Pinpoint the cell where the given text exists, returning its [x, y] midpoint coordinate. 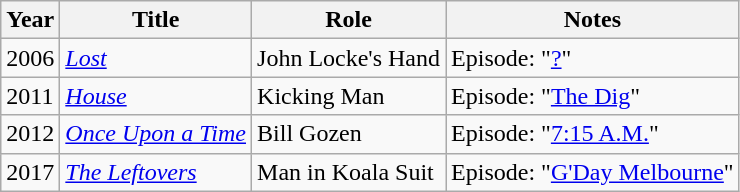
Episode: "7:15 A.M." [593, 134]
Lost [156, 58]
Episode: "G'Day Melbourne" [593, 172]
Kicking Man [349, 96]
2012 [30, 134]
Episode: "The Dig" [593, 96]
House [156, 96]
Once Upon a Time [156, 134]
Man in Koala Suit [349, 172]
Role [349, 20]
John Locke's Hand [349, 58]
2017 [30, 172]
Bill Gozen [349, 134]
The Leftovers [156, 172]
2011 [30, 96]
Episode: "?" [593, 58]
Year [30, 20]
Notes [593, 20]
2006 [30, 58]
Title [156, 20]
